Locate the cell with the specified text and output its (x, y) center coordinate. 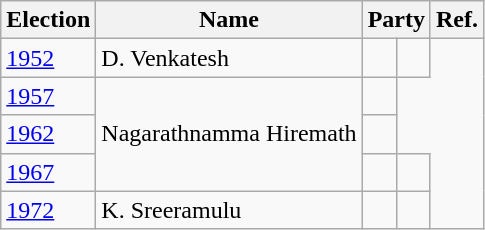
Ref. (456, 20)
1967 (48, 172)
D. Venkatesh (229, 58)
1957 (48, 96)
1962 (48, 134)
Party (396, 20)
K. Sreeramulu (229, 210)
1952 (48, 58)
Nagarathnamma Hiremath (229, 134)
1972 (48, 210)
Name (229, 20)
Election (48, 20)
